Extract the [X, Y] coordinate from the center of the cell holding the provided text.  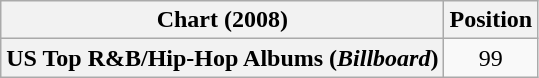
Position [491, 20]
99 [491, 58]
Chart (2008) [222, 20]
US Top R&B/Hip-Hop Albums (Billboard) [222, 58]
